Locate the cell with the specified text and output its [x, y] center coordinate. 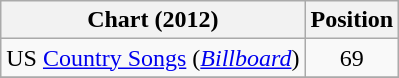
US Country Songs (Billboard) [153, 58]
Position [352, 20]
69 [352, 58]
Chart (2012) [153, 20]
